Determine the (x, y) coordinate at the center of the cell enclosing the given text.  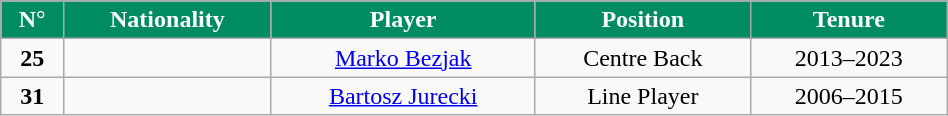
Tenure (848, 20)
N° (32, 20)
Line Player (642, 96)
Player (403, 20)
Nationality (168, 20)
2006–2015 (848, 96)
Marko Bezjak (403, 58)
Position (642, 20)
31 (32, 96)
Bartosz Jurecki (403, 96)
Centre Back (642, 58)
2013–2023 (848, 58)
25 (32, 58)
